Locate the cell with the specified text and output its [X, Y] center coordinate. 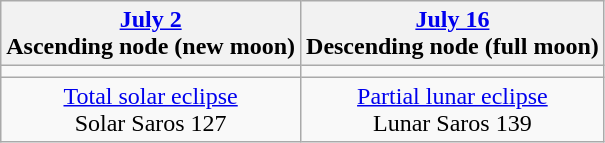
Partial lunar eclipseLunar Saros 139 [453, 110]
July 2Ascending node (new moon) [151, 34]
July 16Descending node (full moon) [453, 34]
Total solar eclipseSolar Saros 127 [151, 110]
